Locate the cell with the specified text and output its (X, Y) center coordinate. 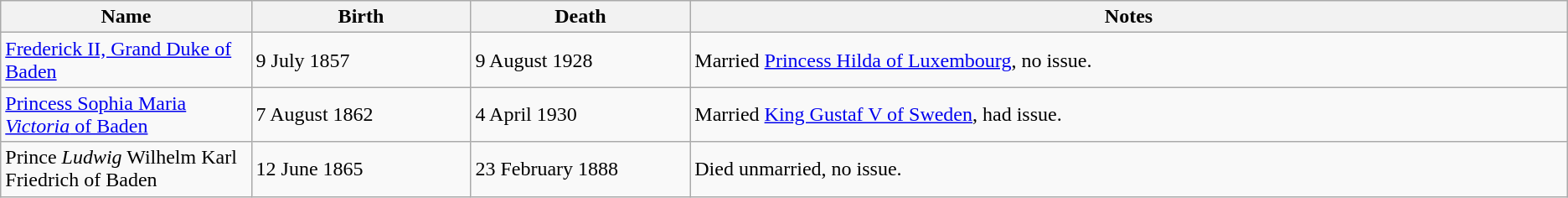
Birth (361, 17)
Name (126, 17)
Married King Gustaf V of Sweden, had issue. (1129, 114)
23 February 1888 (580, 169)
Death (580, 17)
Princess Sophia Maria Victoria of Baden (126, 114)
4 April 1930 (580, 114)
Prince Ludwig Wilhelm Karl Friedrich of Baden (126, 169)
Married Princess Hilda of Luxembourg, no issue. (1129, 60)
12 June 1865 (361, 169)
Died unmarried, no issue. (1129, 169)
7 August 1862 (361, 114)
9 August 1928 (580, 60)
9 July 1857 (361, 60)
Notes (1129, 17)
Frederick II, Grand Duke of Baden (126, 60)
